Search for the cell housing the specified text and yield its [x, y] center coordinate. 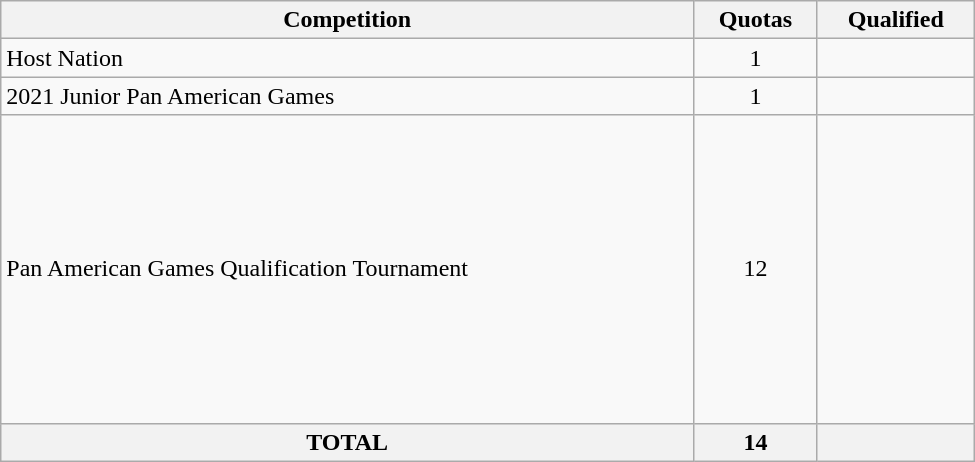
Quotas [756, 20]
Pan American Games Qualification Tournament [348, 269]
14 [756, 442]
12 [756, 269]
Competition [348, 20]
Host Nation [348, 58]
Qualified [896, 20]
2021 Junior Pan American Games [348, 96]
TOTAL [348, 442]
